Search for the cell housing the specified text and yield its (X, Y) center coordinate. 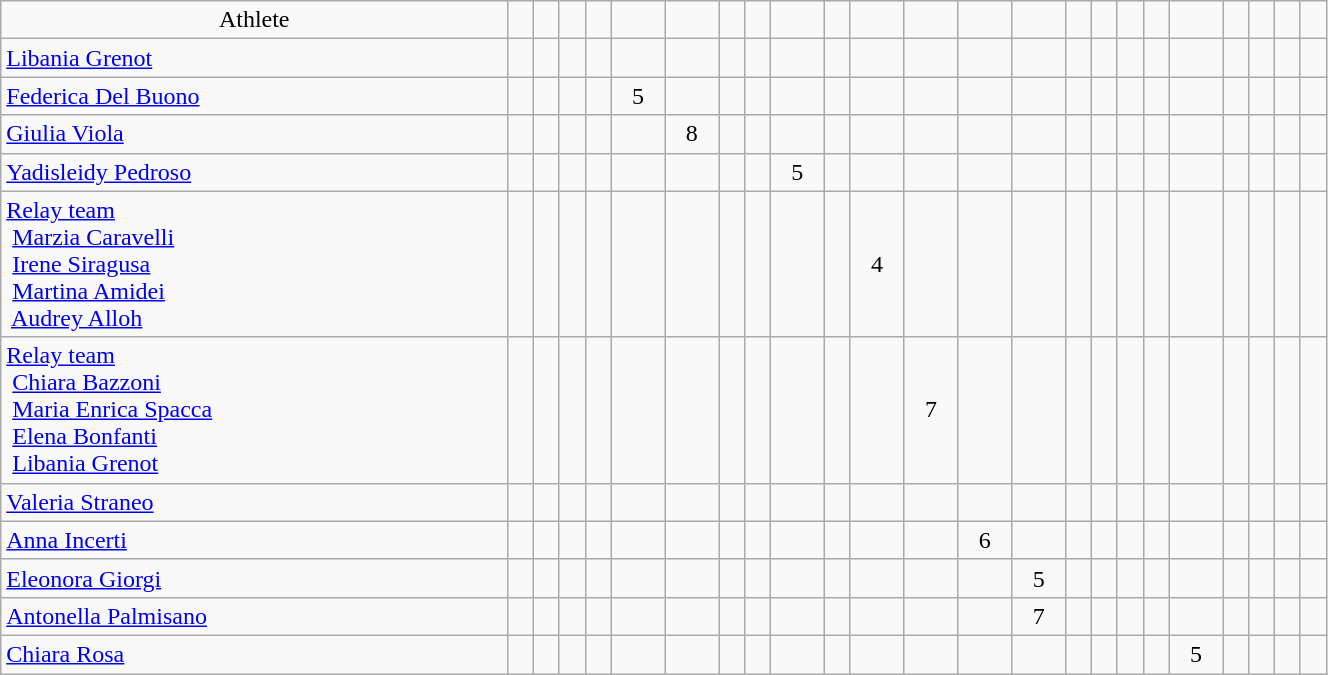
Relay team Chiara Bazzoni Maria Enrica Spacca Elena Bonfanti Libania Grenot (254, 410)
Giulia Viola (254, 134)
6 (985, 540)
Athlete (254, 20)
Valeria Straneo (254, 502)
Libania Grenot (254, 58)
Eleonora Giorgi (254, 578)
Relay team Marzia Caravelli Irene Siragusa Martina Amidei Audrey Alloh (254, 264)
Chiara Rosa (254, 654)
Antonella Palmisano (254, 616)
Federica Del Buono (254, 96)
Yadisleidy Pedroso (254, 172)
Anna Incerti (254, 540)
4 (877, 264)
8 (692, 134)
